Scan for the cell matching the given text and deliver its (X, Y) coordinate at center. 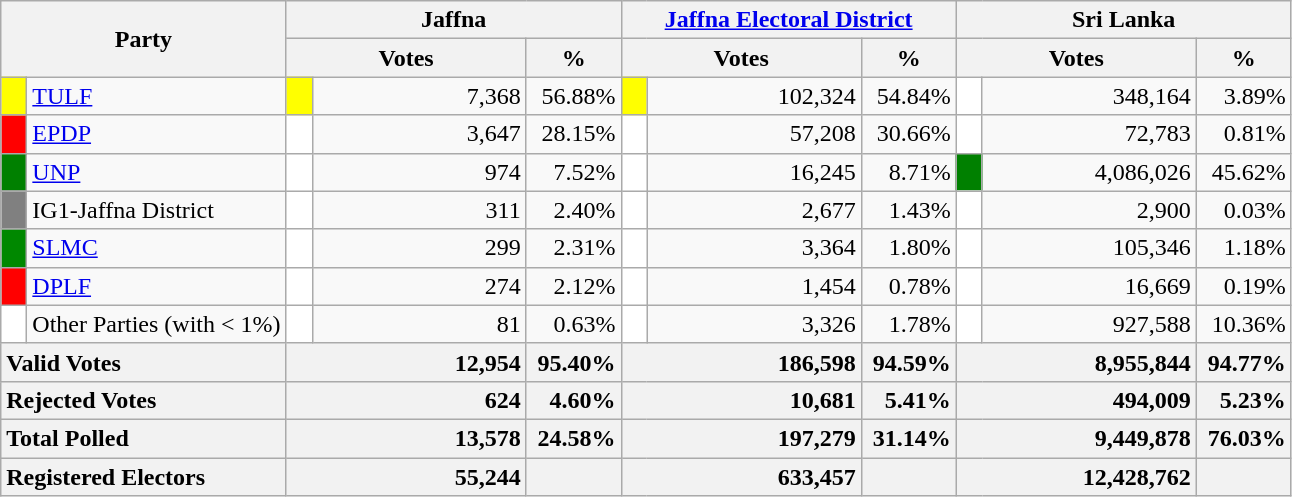
2.31% (574, 248)
974 (419, 172)
348,164 (1089, 96)
1.80% (908, 248)
12,428,762 (1076, 477)
633,457 (741, 477)
7.52% (574, 172)
7,368 (419, 96)
9,449,878 (1076, 438)
299 (419, 248)
45.62% (1244, 172)
2.40% (574, 210)
Total Polled (144, 438)
SLMC (156, 248)
31.14% (908, 438)
186,598 (741, 362)
Registered Electors (144, 477)
2,900 (1089, 210)
3.89% (1244, 96)
274 (419, 286)
Other Parties (with < 1%) (156, 324)
16,245 (754, 172)
4,086,026 (1089, 172)
5.41% (908, 400)
2.12% (574, 286)
54.84% (908, 96)
197,279 (741, 438)
72,783 (1089, 134)
5.23% (1244, 400)
81 (419, 324)
927,588 (1089, 324)
94.59% (908, 362)
10.36% (1244, 324)
4.60% (574, 400)
3,364 (754, 248)
10,681 (741, 400)
13,578 (406, 438)
Jaffna (454, 20)
102,324 (754, 96)
Jaffna Electoral District (788, 20)
EPDP (156, 134)
57,208 (754, 134)
IG1-Jaffna District (156, 210)
105,346 (1089, 248)
3,647 (419, 134)
2,677 (754, 210)
DPLF (156, 286)
UNP (156, 172)
24.58% (574, 438)
1.18% (1244, 248)
Party (144, 39)
56.88% (574, 96)
3,326 (754, 324)
Rejected Votes (144, 400)
76.03% (1244, 438)
94.77% (1244, 362)
TULF (156, 96)
30.66% (908, 134)
95.40% (574, 362)
0.81% (1244, 134)
8.71% (908, 172)
0.19% (1244, 286)
8,955,844 (1076, 362)
0.78% (908, 286)
494,009 (1076, 400)
1.43% (908, 210)
311 (419, 210)
0.03% (1244, 210)
28.15% (574, 134)
1,454 (754, 286)
55,244 (406, 477)
1.78% (908, 324)
0.63% (574, 324)
Sri Lanka (1124, 20)
624 (406, 400)
Valid Votes (144, 362)
16,669 (1089, 286)
12,954 (406, 362)
